Extract the (x, y) coordinate from the center of the cell holding the provided text.  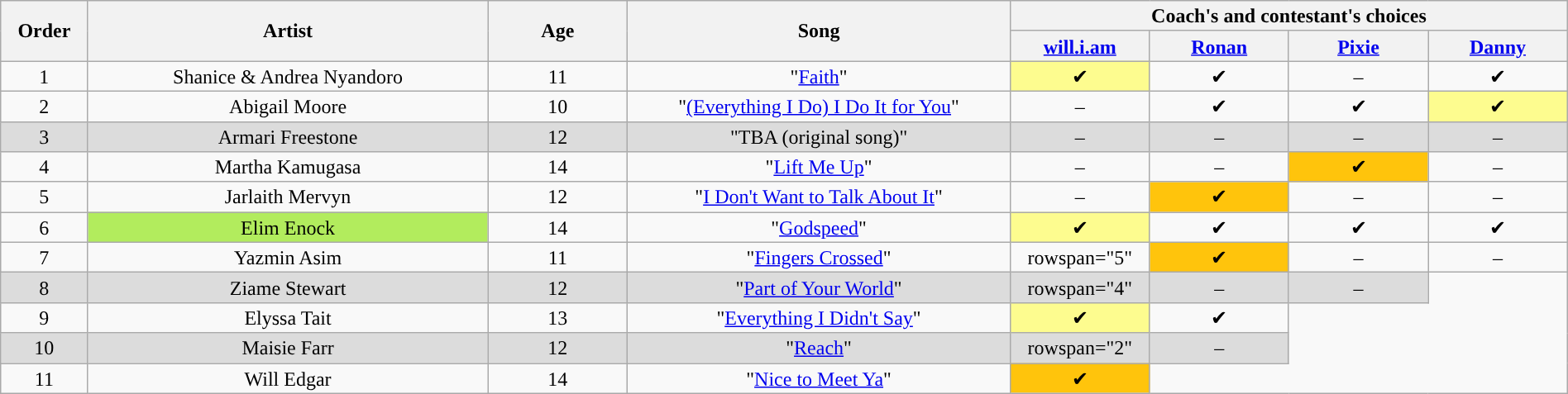
Coach's and contestant's choices (1289, 17)
8 (45, 287)
"Part of Your World" (819, 287)
Ronan (1219, 46)
"I Don't Want to Talk About It" (819, 197)
rowspan="5" (1080, 258)
"TBA (original song)" (819, 137)
"Lift Me Up" (819, 167)
"Faith" (819, 76)
9 (45, 317)
Order (45, 31)
Song (819, 31)
"(Everything I Do) I Do It for You" (819, 106)
Yazmin Asim (288, 258)
"Fingers Crossed" (819, 258)
rowspan="2" (1080, 349)
Will Edgar (288, 378)
will.i.am (1080, 46)
rowspan="4" (1080, 287)
3 (45, 137)
"Everything I Didn't Say" (819, 317)
"Godspeed" (819, 228)
7 (45, 258)
Age (557, 31)
Martha Kamugasa (288, 167)
4 (45, 167)
"Nice to Meet Ya" (819, 378)
Pixie (1358, 46)
Elim Enock (288, 228)
Artist (288, 31)
2 (45, 106)
Maisie Farr (288, 349)
Abigail Moore (288, 106)
Elyssa Tait (288, 317)
Jarlaith Mervyn (288, 197)
Shanice & Andrea Nyandoro (288, 76)
6 (45, 228)
1 (45, 76)
Ziame Stewart (288, 287)
Danny (1499, 46)
Armari Freestone (288, 137)
"Reach" (819, 349)
13 (557, 317)
5 (45, 197)
